Identify which cell holds the provided text, then report its (X, Y) central coordinate. 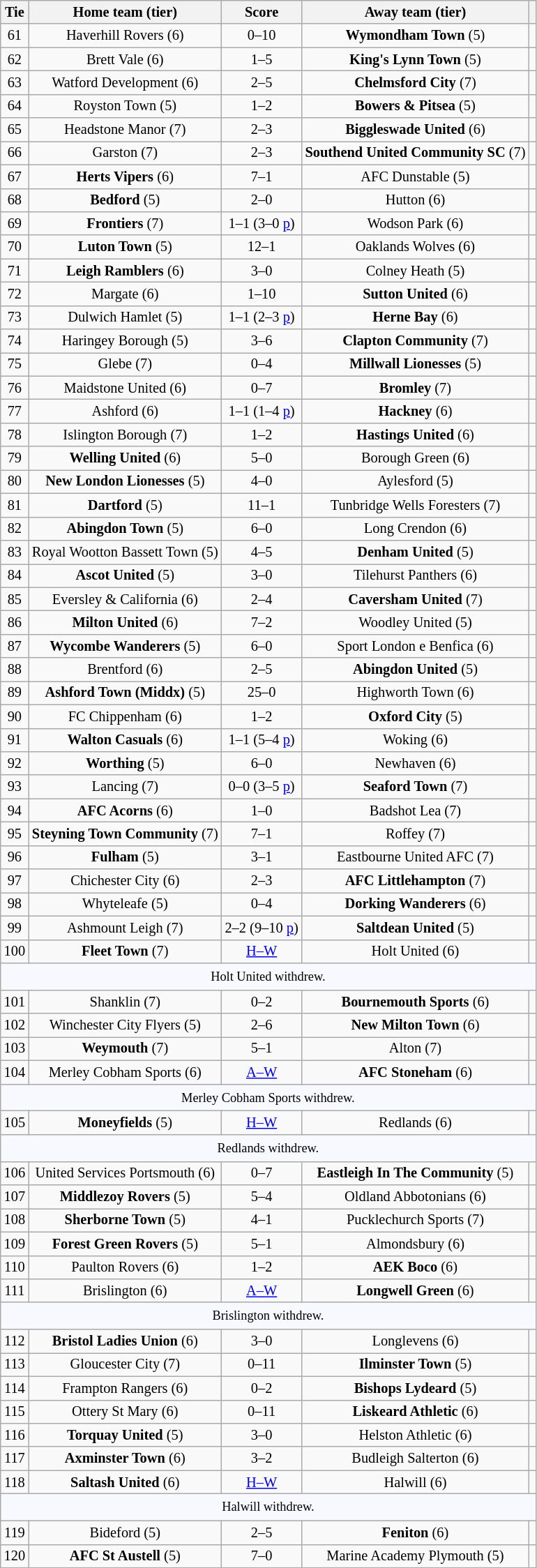
Frontiers (7) (126, 223)
11–1 (262, 505)
2–4 (262, 599)
Moneyfields (5) (126, 1122)
Forest Green Rovers (5) (126, 1244)
65 (15, 130)
Bideford (5) (126, 1532)
Pucklechurch Sports (7) (416, 1220)
Hackney (6) (416, 411)
Axminster Town (6) (126, 1458)
116 (15, 1435)
117 (15, 1458)
119 (15, 1532)
Budleigh Salterton (6) (416, 1458)
12–1 (262, 247)
New Milton Town (6) (416, 1025)
100 (15, 951)
Middlezoy Rovers (5) (126, 1197)
96 (15, 857)
1–1 (3–0 p) (262, 223)
120 (15, 1556)
7–2 (262, 622)
Saltdean United (5) (416, 928)
Leigh Ramblers (6) (126, 271)
95 (15, 834)
Luton Town (5) (126, 247)
0–10 (262, 36)
Marine Academy Plymouth (5) (416, 1556)
Seaford Town (7) (416, 787)
Fleet Town (7) (126, 951)
5–4 (262, 1197)
Whyteleafe (5) (126, 904)
69 (15, 223)
Colney Heath (5) (416, 271)
80 (15, 481)
82 (15, 529)
113 (15, 1364)
Chichester City (6) (126, 881)
108 (15, 1220)
Halwill withdrew. (268, 1507)
Biggleswade United (6) (416, 130)
Longlevens (6) (416, 1341)
91 (15, 740)
Abingdon United (5) (416, 670)
Sport London e Benfica (6) (416, 646)
1–1 (1–4 p) (262, 411)
Torquay United (5) (126, 1435)
Brislington withdrew. (268, 1316)
102 (15, 1025)
Alton (7) (416, 1048)
Fulham (5) (126, 857)
Oldland Abbotonians (6) (416, 1197)
Caversham United (7) (416, 599)
5–0 (262, 458)
Score (262, 12)
7–0 (262, 1556)
Sherborne Town (5) (126, 1220)
118 (15, 1482)
Ascot United (5) (126, 575)
106 (15, 1173)
Dorking Wanderers (6) (416, 904)
Ottery St Mary (6) (126, 1412)
Islington Borough (7) (126, 435)
93 (15, 787)
Roffey (7) (416, 834)
Long Crendon (6) (416, 529)
FC Chippenham (6) (126, 716)
Halwill (6) (416, 1482)
Dulwich Hamlet (5) (126, 317)
Bristol Ladies Union (6) (126, 1341)
Denham United (5) (416, 552)
61 (15, 36)
Watford Development (6) (126, 82)
Wymondham Town (5) (416, 36)
Merley Cobham Sports withdrew. (268, 1098)
115 (15, 1412)
79 (15, 458)
76 (15, 388)
New London Lionesses (5) (126, 481)
Sutton United (6) (416, 294)
Haverhill Rovers (6) (126, 36)
Liskeard Athletic (6) (416, 1412)
Merley Cobham Sports (6) (126, 1072)
2–6 (262, 1025)
Woodley United (5) (416, 622)
Holt United withdrew. (268, 977)
89 (15, 693)
Weymouth (7) (126, 1048)
75 (15, 364)
Walton Casuals (6) (126, 740)
Newhaven (6) (416, 763)
Ashmount Leigh (7) (126, 928)
112 (15, 1341)
Paulton Rovers (6) (126, 1267)
Home team (tier) (126, 12)
0–0 (3–5 p) (262, 787)
77 (15, 411)
Borough Green (6) (416, 458)
88 (15, 670)
94 (15, 811)
Herts Vipers (6) (126, 176)
Brislington (6) (126, 1290)
66 (15, 153)
1–5 (262, 59)
81 (15, 505)
92 (15, 763)
Tilehurst Panthers (6) (416, 575)
Shanklin (7) (126, 1002)
Longwell Green (6) (416, 1290)
Bishops Lydeard (5) (416, 1388)
85 (15, 599)
Badshot Lea (7) (416, 811)
Royal Wootton Bassett Town (5) (126, 552)
Abingdon Town (5) (126, 529)
Redlands (6) (416, 1122)
Haringey Borough (5) (126, 341)
63 (15, 82)
Frampton Rangers (6) (126, 1388)
67 (15, 176)
Chelmsford City (7) (416, 82)
98 (15, 904)
3–2 (262, 1458)
Royston Town (5) (126, 106)
Ilminster Town (5) (416, 1364)
3–1 (262, 857)
AFC Acorns (6) (126, 811)
Glebe (7) (126, 364)
Hutton (6) (416, 200)
AFC Stoneham (6) (416, 1072)
87 (15, 646)
Highworth Town (6) (416, 693)
84 (15, 575)
62 (15, 59)
68 (15, 200)
74 (15, 341)
Saltash United (6) (126, 1482)
Welling United (6) (126, 458)
Brett Vale (6) (126, 59)
Holt United (6) (416, 951)
4–1 (262, 1220)
Away team (tier) (416, 12)
Woking (6) (416, 740)
1–10 (262, 294)
4–0 (262, 481)
90 (15, 716)
105 (15, 1122)
Tie (15, 12)
Feniton (6) (416, 1532)
Bournemouth Sports (6) (416, 1002)
3–6 (262, 341)
AFC St Austell (5) (126, 1556)
73 (15, 317)
25–0 (262, 693)
Gloucester City (7) (126, 1364)
Almondsbury (6) (416, 1244)
Millwall Lionesses (5) (416, 364)
111 (15, 1290)
97 (15, 881)
Maidstone United (6) (126, 388)
Worthing (5) (126, 763)
78 (15, 435)
64 (15, 106)
Eastleigh In The Community (5) (416, 1173)
104 (15, 1072)
99 (15, 928)
Helston Athletic (6) (416, 1435)
Brentford (6) (126, 670)
1–1 (5–4 p) (262, 740)
Milton United (6) (126, 622)
Hastings United (6) (416, 435)
Southend United Community SC (7) (416, 153)
1–1 (2–3 p) (262, 317)
2–2 (9–10 p) (262, 928)
110 (15, 1267)
109 (15, 1244)
Bedford (5) (126, 200)
Wodson Park (6) (416, 223)
Herne Bay (6) (416, 317)
Eversley & California (6) (126, 599)
Headstone Manor (7) (126, 130)
Wycombe Wanderers (5) (126, 646)
King's Lynn Town (5) (416, 59)
107 (15, 1197)
Lancing (7) (126, 787)
4–5 (262, 552)
Aylesford (5) (416, 481)
Bowers & Pitsea (5) (416, 106)
83 (15, 552)
Tunbridge Wells Foresters (7) (416, 505)
United Services Portsmouth (6) (126, 1173)
72 (15, 294)
86 (15, 622)
Dartford (5) (126, 505)
Ashford Town (Middx) (5) (126, 693)
Winchester City Flyers (5) (126, 1025)
Redlands withdrew. (268, 1148)
Garston (7) (126, 153)
114 (15, 1388)
Ashford (6) (126, 411)
101 (15, 1002)
Oxford City (5) (416, 716)
AFC Littlehampton (7) (416, 881)
Bromley (7) (416, 388)
AEK Boco (6) (416, 1267)
AFC Dunstable (5) (416, 176)
70 (15, 247)
71 (15, 271)
Steyning Town Community (7) (126, 834)
Clapton Community (7) (416, 341)
Oaklands Wolves (6) (416, 247)
Eastbourne United AFC (7) (416, 857)
1–0 (262, 811)
103 (15, 1048)
Margate (6) (126, 294)
2–0 (262, 200)
